Return (X, Y) of the center of cell containing provided text 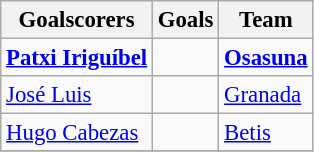
Betis (266, 133)
José Luis (77, 95)
Patxi Iriguíbel (77, 58)
Osasuna (266, 58)
Team (266, 20)
Goalscorers (77, 20)
Granada (266, 95)
Hugo Cabezas (77, 133)
Goals (185, 20)
